Find where the given text appears and provide that cell's center as [X, Y] coordinate. 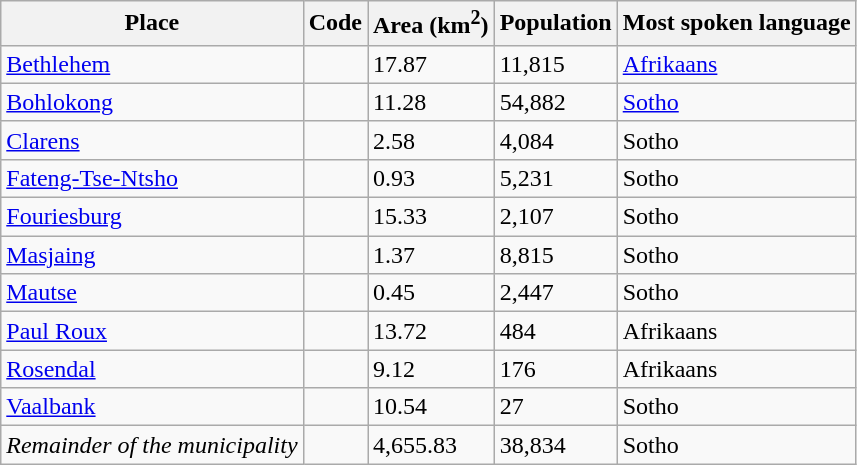
15.33 [432, 217]
Population [556, 24]
10.54 [432, 407]
0.45 [432, 293]
Most spoken language [736, 24]
2,107 [556, 217]
5,231 [556, 178]
38,834 [556, 445]
17.87 [432, 64]
2,447 [556, 293]
13.72 [432, 331]
27 [556, 407]
Masjaing [152, 255]
Fouriesburg [152, 217]
11.28 [432, 102]
Mautse [152, 293]
4,084 [556, 140]
Bohlokong [152, 102]
8,815 [556, 255]
Bethlehem [152, 64]
484 [556, 331]
Remainder of the municipality [152, 445]
Fateng-Tse-Ntsho [152, 178]
Code [335, 24]
54,882 [556, 102]
Clarens [152, 140]
4,655.83 [432, 445]
2.58 [432, 140]
Area (km2) [432, 24]
9.12 [432, 369]
11,815 [556, 64]
1.37 [432, 255]
176 [556, 369]
Paul Roux [152, 331]
0.93 [432, 178]
Rosendal [152, 369]
Vaalbank [152, 407]
Place [152, 24]
